Scan for the cell matching the given text and deliver its [X, Y] coordinate at center. 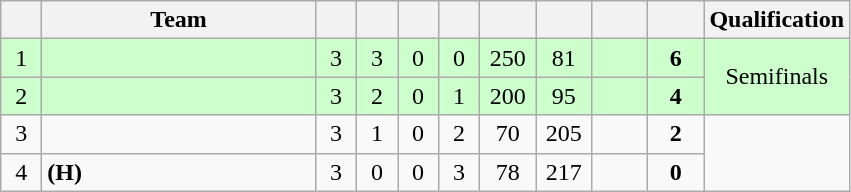
217 [564, 172]
Qualification [777, 20]
95 [564, 96]
6 [676, 58]
78 [508, 172]
205 [564, 134]
(H) [179, 172]
70 [508, 134]
Team [179, 20]
81 [564, 58]
Semifinals [777, 77]
200 [508, 96]
250 [508, 58]
